Return the [x, y] coordinate for the center point of the cell that contains the specified text.  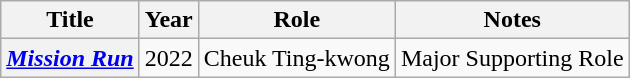
Major Supporting Role [512, 58]
2022 [168, 58]
Title [70, 20]
Cheuk Ting-kwong [296, 58]
Notes [512, 20]
Mission Run [70, 58]
Role [296, 20]
Year [168, 20]
